Pinpoint the cell where the given text exists, returning its [X, Y] midpoint coordinate. 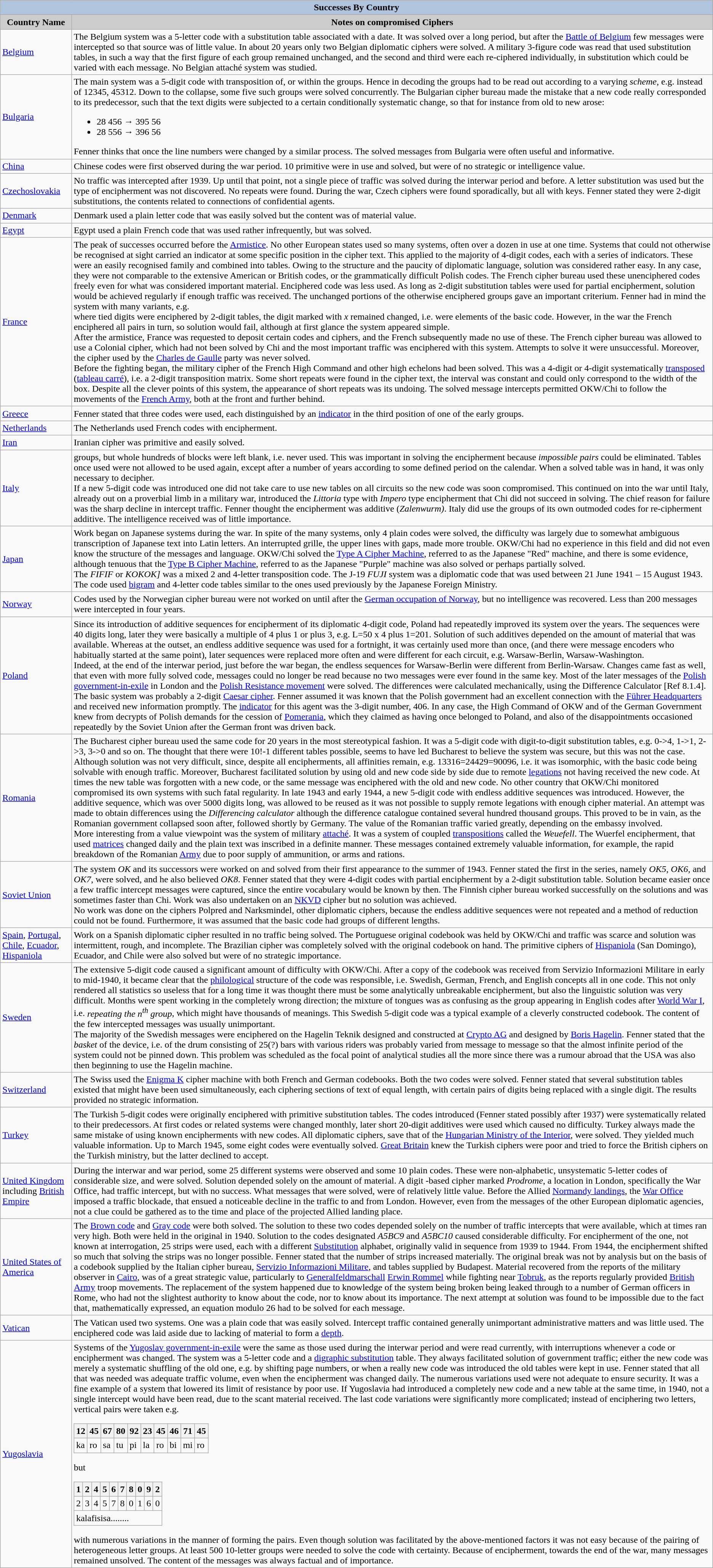
67 [107, 1431]
Fenner stated that three codes were used, each distinguished by an indicator in the third position of one of the early groups. [392, 413]
Norway [36, 604]
Sweden [36, 1018]
ka [81, 1445]
United Kingdom including British Empire [36, 1191]
Egypt [36, 230]
Bulgaria [36, 117]
Successes By Country [356, 8]
Country Name [36, 22]
tu [121, 1445]
Switzerland [36, 1090]
9 [149, 1489]
la [148, 1445]
Vatican [36, 1328]
kalafisisa........ [118, 1518]
The Netherlands used French codes with encipherment. [392, 428]
Greece [36, 413]
mi [188, 1445]
United States of America [36, 1267]
Iran [36, 442]
France [36, 322]
12 [81, 1431]
23 [148, 1431]
92 [134, 1431]
46 [174, 1431]
80 [121, 1431]
Soviet Union [36, 894]
China [36, 166]
Denmark used a plain letter code that was easily solved but the content was of material value. [392, 216]
Spain, Portugal, Chile, Ecuador, Hispaniola [36, 945]
Egypt used a plain French code that was used rather infrequently, but was solved. [392, 230]
Notes on compromised Ciphers [392, 22]
Poland [36, 675]
Yugoslavia [36, 1454]
Romania [36, 798]
Turkey [36, 1135]
Japan [36, 559]
Iranian cipher was primitive and easily solved. [392, 442]
3 [87, 1504]
Belgium [36, 52]
pi [134, 1445]
Czechoslovakia [36, 191]
Denmark [36, 216]
Chinese codes were first observed during the war period. 10 primitive were in use and solved, but were of no strategic or intelligence value. [392, 166]
bi [174, 1445]
sa [107, 1445]
Italy [36, 488]
Netherlands [36, 428]
71 [188, 1431]
